Determine the (X, Y) coordinate at the center of the cell enclosing the given text.  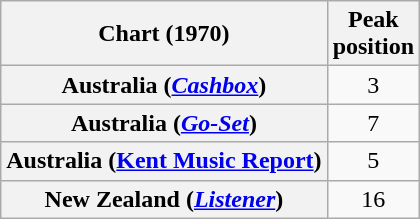
Australia (Go-Set) (164, 123)
7 (373, 123)
Australia (Cashbox) (164, 85)
Australia (Kent Music Report) (164, 161)
3 (373, 85)
New Zealand (Listener) (164, 199)
Peakposition (373, 34)
5 (373, 161)
16 (373, 199)
Chart (1970) (164, 34)
